Search for the cell housing the specified text and yield its [X, Y] center coordinate. 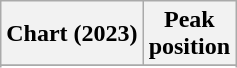
Chart (2023) [72, 34]
Peakposition [189, 34]
